Extract the (x, y) coordinate from the center of the cell holding the provided text.  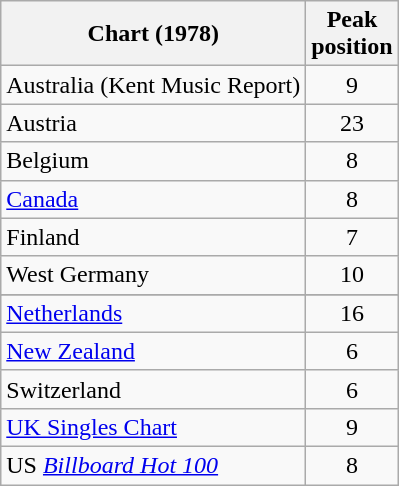
Canada (154, 199)
Australia (Kent Music Report) (154, 85)
West Germany (154, 275)
23 (352, 123)
10 (352, 275)
Switzerland (154, 389)
UK Singles Chart (154, 427)
Netherlands (154, 313)
Chart (1978) (154, 34)
Austria (154, 123)
Finland (154, 237)
New Zealand (154, 351)
16 (352, 313)
Belgium (154, 161)
US Billboard Hot 100 (154, 465)
Peakposition (352, 34)
7 (352, 237)
